For the text-containing cell, return its midpoint in [X, Y] coordinate format. 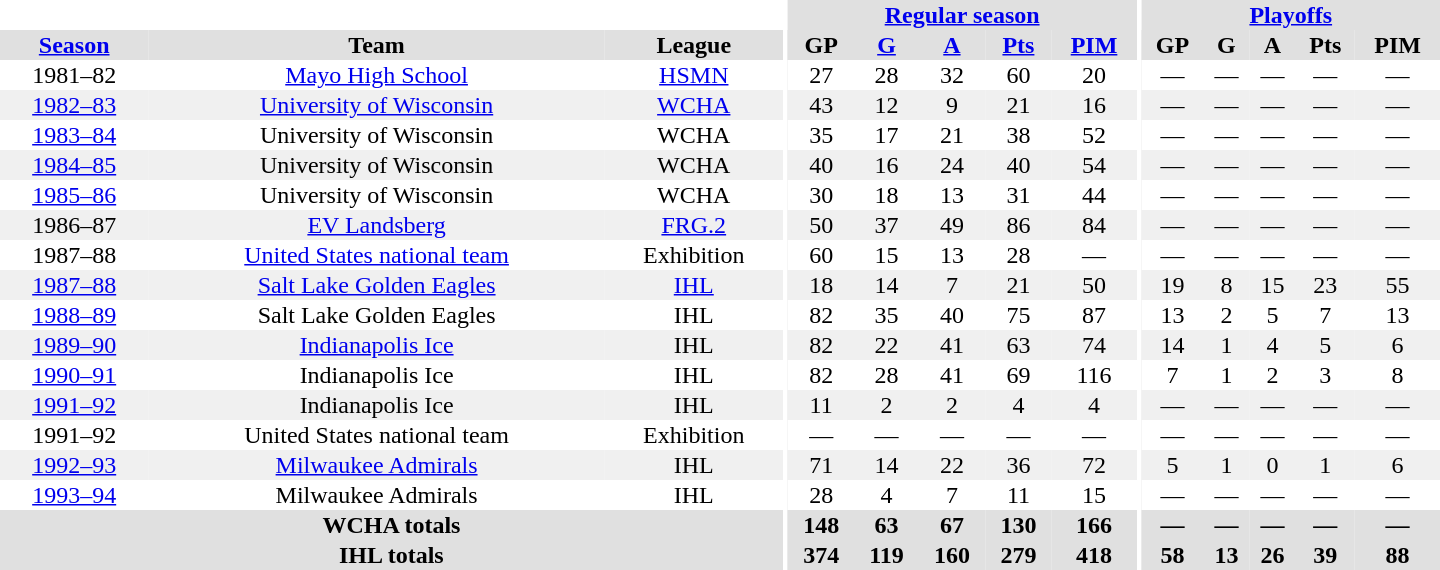
9 [952, 105]
1992–93 [74, 465]
88 [1398, 555]
67 [952, 525]
1985–86 [74, 195]
0 [1272, 465]
FRG.2 [694, 225]
1988–89 [74, 315]
1986–87 [74, 225]
Team [376, 45]
23 [1326, 285]
Playoffs [1291, 15]
26 [1272, 555]
24 [952, 165]
38 [1018, 135]
119 [886, 555]
Mayo High School [376, 75]
17 [886, 135]
71 [822, 465]
43 [822, 105]
WCHA totals [392, 525]
1981–82 [74, 75]
55 [1398, 285]
160 [952, 555]
86 [1018, 225]
166 [1094, 525]
418 [1094, 555]
74 [1094, 345]
44 [1094, 195]
87 [1094, 315]
374 [822, 555]
84 [1094, 225]
3 [1326, 375]
31 [1018, 195]
52 [1094, 135]
1983–84 [74, 135]
1982–83 [74, 105]
58 [1173, 555]
54 [1094, 165]
30 [822, 195]
39 [1326, 555]
116 [1094, 375]
1984–85 [74, 165]
1989–90 [74, 345]
1993–94 [74, 495]
HSMN [694, 75]
75 [1018, 315]
69 [1018, 375]
League [694, 45]
EV Landsberg [376, 225]
20 [1094, 75]
32 [952, 75]
148 [822, 525]
37 [886, 225]
IHL totals [392, 555]
Regular season [962, 15]
72 [1094, 465]
1990–91 [74, 375]
279 [1018, 555]
49 [952, 225]
Season [74, 45]
19 [1173, 285]
36 [1018, 465]
12 [886, 105]
27 [822, 75]
130 [1018, 525]
